Identify which cell holds the provided text, then report its [x, y] central coordinate. 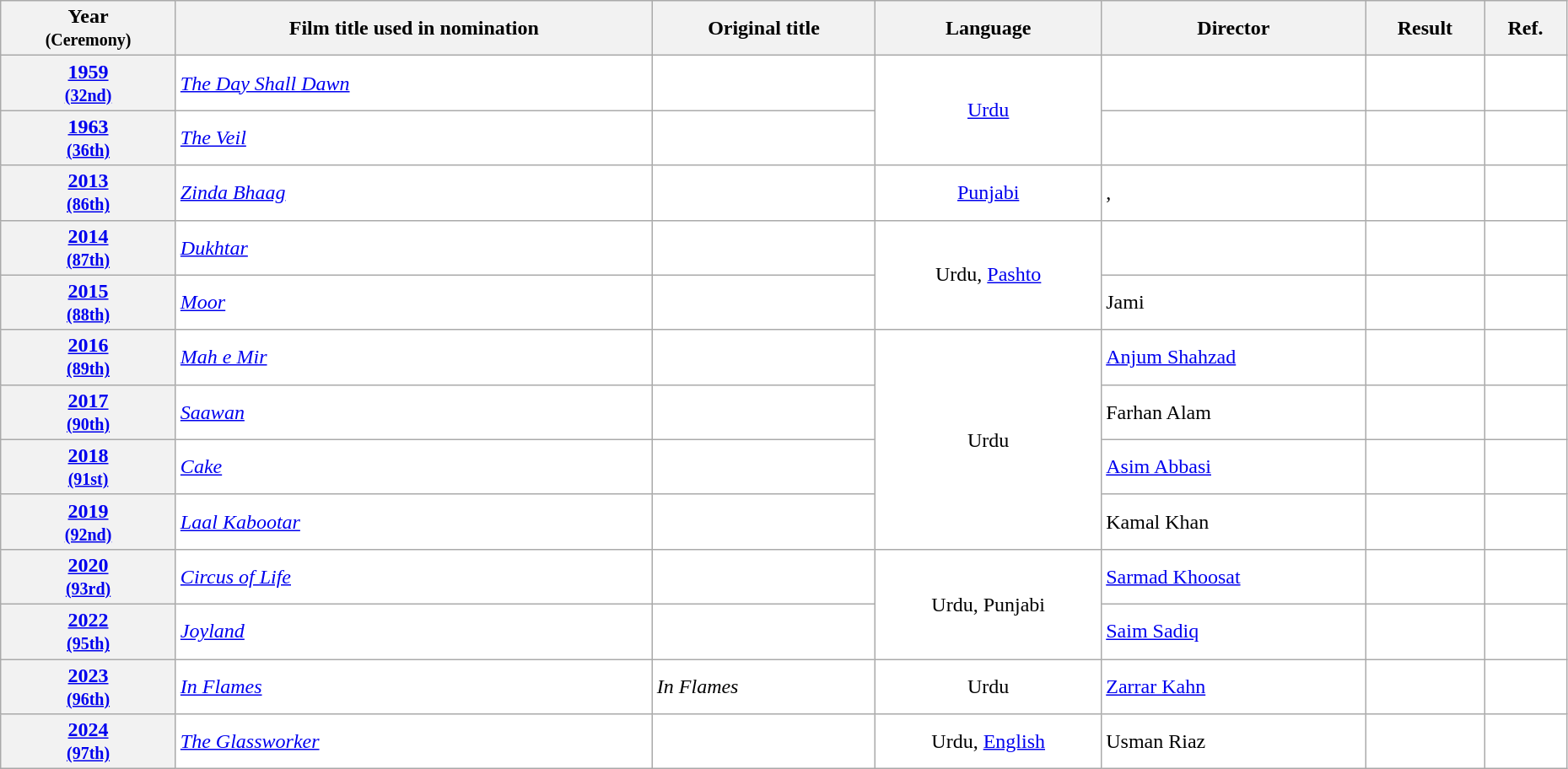
2014(87th) [89, 248]
The Glassworker [413, 742]
The Day Shall Dawn [413, 83]
Ref. [1526, 29]
Anjum Shahzad [1233, 358]
2024(97th) [89, 742]
Sarmad Khoosat [1233, 577]
Asim Abbasi [1233, 467]
Urdu, Pashto [989, 275]
1959(32nd) [89, 83]
2020(93rd) [89, 577]
Film title used in nomination [413, 29]
Usman Riaz [1233, 742]
The Veil [413, 138]
Saawan [413, 411]
Punjabi [989, 192]
Mah e Mir [413, 358]
Result [1425, 29]
2019(92nd) [89, 521]
Original title [763, 29]
2018(91st) [89, 467]
Urdu, English [989, 742]
2023(96th) [89, 686]
Kamal Khan [1233, 521]
Farhan Alam [1233, 411]
Language [989, 29]
Saim Sadiq [1233, 631]
Zarrar Kahn [1233, 686]
Circus of Life [413, 577]
Cake [413, 467]
1963(36th) [89, 138]
Laal Kabootar [413, 521]
Joyland [413, 631]
2017(90th) [89, 411]
, [1233, 192]
Jami [1233, 302]
2022(95th) [89, 631]
Zinda Bhaag [413, 192]
Year(Ceremony) [89, 29]
Moor [413, 302]
2013(86th) [89, 192]
Urdu, Punjabi [989, 604]
2016(89th) [89, 358]
Director [1233, 29]
Dukhtar [413, 248]
2015(88th) [89, 302]
